Scan for the cell matching the given text and deliver its (X, Y) coordinate at center. 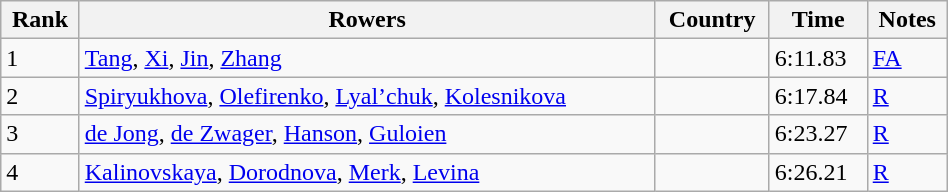
Kalinovskaya, Dorodnova, Merk, Levina (367, 172)
6:11.83 (818, 58)
2 (40, 96)
3 (40, 134)
4 (40, 172)
Time (818, 20)
Rank (40, 20)
Rowers (367, 20)
Country (712, 20)
FA (907, 58)
6:17.84 (818, 96)
de Jong, de Zwager, Hanson, Guloien (367, 134)
6:23.27 (818, 134)
1 (40, 58)
6:26.21 (818, 172)
Tang, Xi, Jin, Zhang (367, 58)
Notes (907, 20)
Spiryukhova, Olefirenko, Lyal’chuk, Kolesnikova (367, 96)
